Locate the cell with the specified text and output its (x, y) center coordinate. 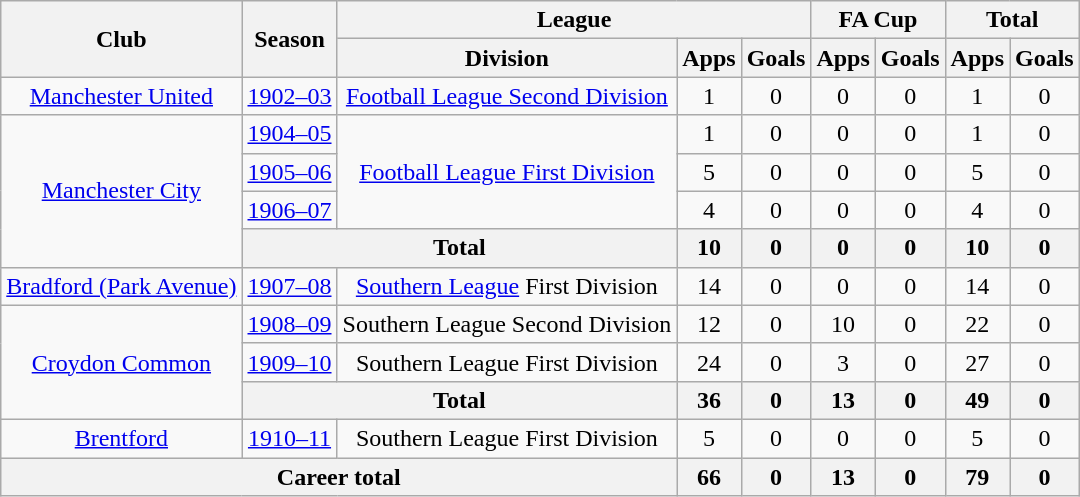
66 (709, 477)
79 (977, 477)
27 (977, 362)
36 (709, 400)
1904–05 (290, 134)
Club (122, 39)
1908–09 (290, 324)
Croydon Common (122, 362)
3 (843, 362)
Southern League Second Division (507, 324)
Football League Second Division (507, 96)
1909–10 (290, 362)
1906–07 (290, 210)
Season (290, 39)
Manchester City (122, 191)
Division (507, 58)
24 (709, 362)
1907–08 (290, 286)
Football League First Division (507, 172)
49 (977, 400)
Bradford (Park Avenue) (122, 286)
1905–06 (290, 172)
Career total (339, 477)
FA Cup (878, 20)
1902–03 (290, 96)
12 (709, 324)
22 (977, 324)
Manchester United (122, 96)
Brentford (122, 438)
1910–11 (290, 438)
League (574, 20)
